Return [X, Y] of the center of cell containing provided text 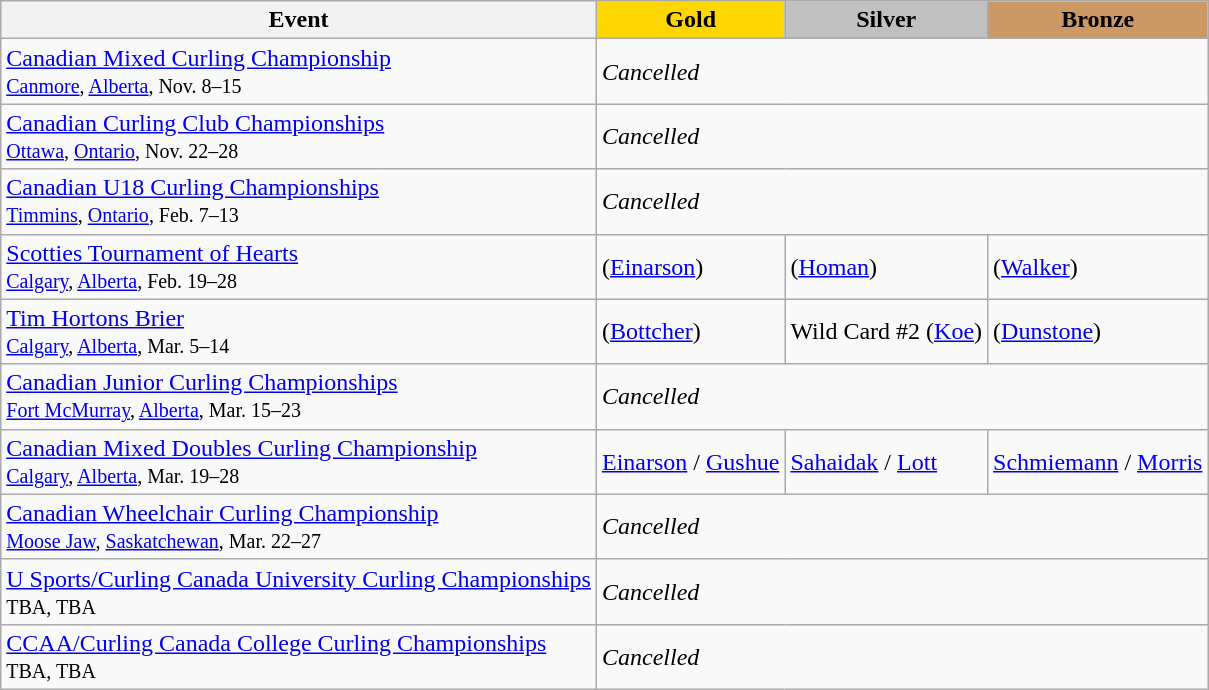
(Homan) [886, 266]
Sahaidak / Lott [886, 462]
Gold [690, 20]
U Sports/Curling Canada University Curling Championships TBA, TBA [299, 592]
Tim Hortons Brier Calgary, Alberta, Mar. 5–14 [299, 332]
Bronze [1098, 20]
Canadian Wheelchair Curling Championship Moose Jaw, Saskatchewan, Mar. 22–27 [299, 526]
Wild Card #2 (Koe) [886, 332]
Canadian Mixed Curling Championship Canmore, Alberta, Nov. 8–15 [299, 72]
Einarson / Gushue [690, 462]
(Walker) [1098, 266]
Event [299, 20]
Canadian U18 Curling Championships Timmins, Ontario, Feb. 7–13 [299, 202]
Silver [886, 20]
Schmiemann / Morris [1098, 462]
(Bottcher) [690, 332]
(Dunstone) [1098, 332]
Canadian Mixed Doubles Curling Championship Calgary, Alberta, Mar. 19–28 [299, 462]
Scotties Tournament of Hearts Calgary, Alberta, Feb. 19–28 [299, 266]
Canadian Junior Curling Championships Fort McMurray, Alberta, Mar. 15–23 [299, 396]
Canadian Curling Club Championships Ottawa, Ontario, Nov. 22–28 [299, 136]
CCAA/Curling Canada College Curling Championships TBA, TBA [299, 656]
(Einarson) [690, 266]
